For the text-containing cell, return its midpoint in [X, Y] coordinate format. 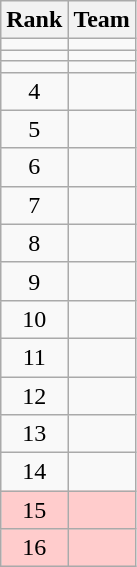
4 [34, 91]
10 [34, 319]
16 [34, 548]
5 [34, 129]
7 [34, 205]
6 [34, 167]
12 [34, 395]
14 [34, 472]
Rank [34, 20]
9 [34, 281]
8 [34, 243]
Team [102, 20]
15 [34, 510]
13 [34, 434]
11 [34, 357]
